Extract the (x, y) coordinate from the center of the cell holding the provided text.  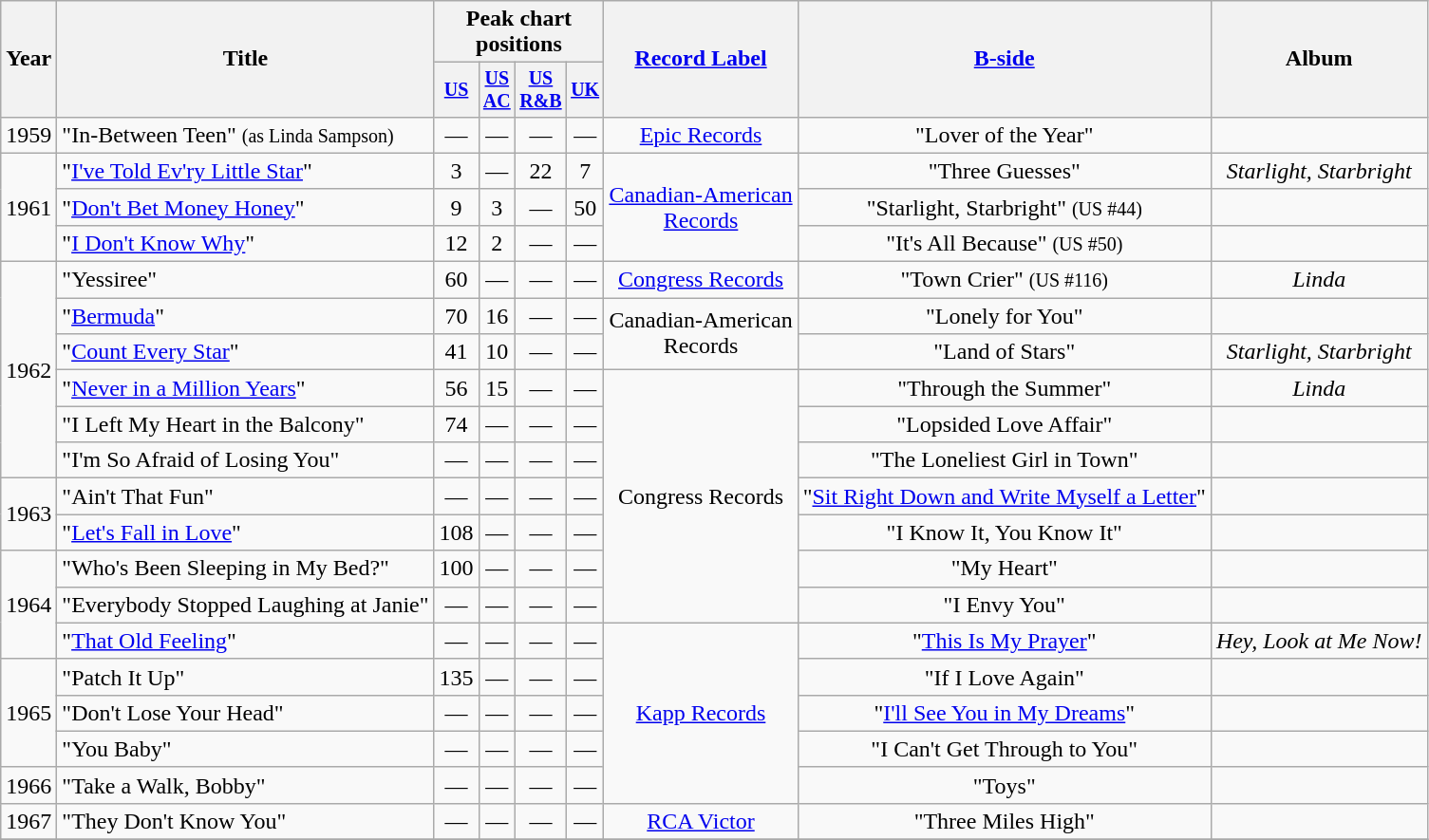
"If I Love Again" (1005, 677)
"They Don't Know You" (245, 821)
"I've Told Ev'ry Little Star" (245, 171)
"Three Guesses" (1005, 171)
"Starlight, Starbright" (US #44) (1005, 207)
"Lonely for You" (1005, 316)
"Count Every Star" (245, 352)
108 (456, 532)
"Don't Bet Money Honey" (245, 207)
1962 (28, 370)
"Never in a Million Years" (245, 388)
1959 (28, 135)
"Sit Right Down and Write Myself a Letter" (1005, 496)
Title (245, 59)
1967 (28, 821)
"Land of Stars" (1005, 352)
22 (540, 171)
"Bermuda" (245, 316)
US (456, 89)
10 (497, 352)
7 (585, 171)
"Lover of the Year" (1005, 135)
"Three Miles High" (1005, 821)
"Town Crier" (US #116) (1005, 280)
74 (456, 424)
"I Left My Heart in the Balcony" (245, 424)
"Yessiree" (245, 280)
56 (456, 388)
"I Can't Get Through to You" (1005, 749)
"You Baby" (245, 749)
41 (456, 352)
1966 (28, 785)
"I Know It, You Know It" (1005, 532)
RCA Victor (701, 821)
15 (497, 388)
"Ain't That Fun" (245, 496)
"It's All Because" (US #50) (1005, 243)
"I'll See You in My Dreams" (1005, 713)
"Let's Fall in Love" (245, 532)
"My Heart" (1005, 569)
"I Don't Know Why" (245, 243)
"Toys" (1005, 785)
"I'm So Afraid of Losing You" (245, 460)
135 (456, 677)
Peak chartpositions (518, 32)
"In-Between Teen" (as Linda Sampson) (245, 135)
USAC (497, 89)
9 (456, 207)
1963 (28, 514)
UK (585, 89)
B-side (1005, 59)
"The Loneliest Girl in Town" (1005, 460)
"Patch It Up" (245, 677)
Hey, Look at Me Now! (1319, 641)
70 (456, 316)
100 (456, 569)
Epic Records (701, 135)
12 (456, 243)
1965 (28, 713)
"Lopsided Love Affair" (1005, 424)
1964 (28, 605)
"Who's Been Sleeping in My Bed?" (245, 569)
Kapp Records (701, 713)
"That Old Feeling" (245, 641)
2 (497, 243)
Year (28, 59)
USR&B (540, 89)
Record Label (701, 59)
"Through the Summer" (1005, 388)
50 (585, 207)
"Don't Lose Your Head" (245, 713)
"Take a Walk, Bobby" (245, 785)
Album (1319, 59)
16 (497, 316)
1961 (28, 207)
"This Is My Prayer" (1005, 641)
60 (456, 280)
"Everybody Stopped Laughing at Janie" (245, 605)
"I Envy You" (1005, 605)
